From the cell containing the given text, extract its center point as (x, y) coordinate. 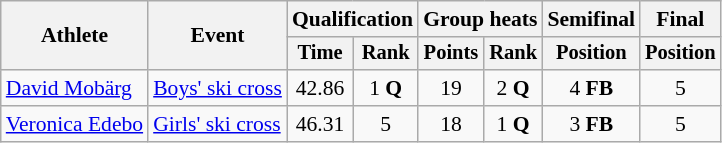
Final (680, 19)
Qualification (352, 19)
3 FB (591, 124)
Semifinal (591, 19)
Points (451, 54)
Girls' ski cross (218, 124)
4 FB (591, 88)
Time (320, 54)
David Mobärg (74, 88)
Group heats (480, 19)
Boys' ski cross (218, 88)
46.31 (320, 124)
Event (218, 36)
18 (451, 124)
Veronica Edebo (74, 124)
42.86 (320, 88)
2 Q (514, 88)
19 (451, 88)
Athlete (74, 36)
